Search for the cell housing the specified text and yield its [x, y] center coordinate. 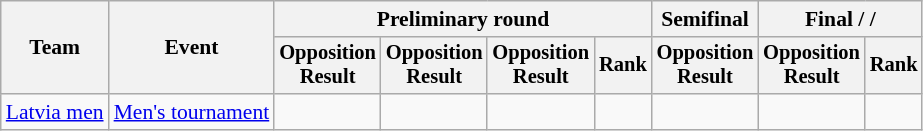
Preliminary round [462, 19]
Team [55, 48]
Latvia men [55, 112]
Final / / [840, 19]
Event [192, 48]
Men's tournament [192, 112]
Semifinal [706, 19]
